Return the [x, y] coordinate for the center point of the cell that contains the specified text.  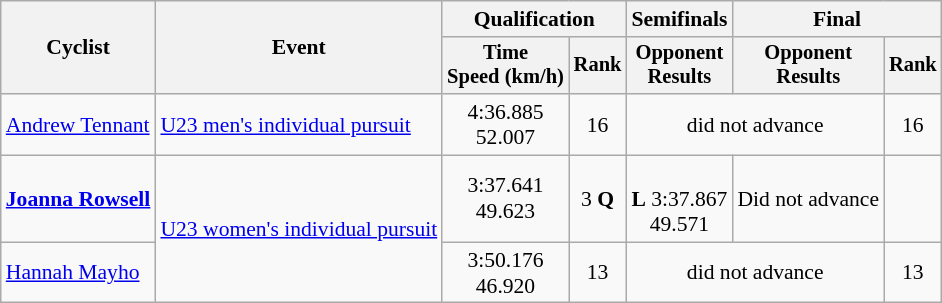
Cyclist [78, 48]
3:50.17646.920 [506, 272]
Hannah Mayho [78, 272]
U23 men's individual pursuit [298, 124]
Andrew Tennant [78, 124]
TimeSpeed (km/h) [506, 66]
Final [836, 19]
Event [298, 48]
4:36.88552.007 [506, 124]
3:37.64149.623 [506, 200]
Joanna Rowsell [78, 200]
Semifinals [679, 19]
Did not advance [808, 200]
Qualification [534, 19]
L 3:37.86749.571 [679, 200]
3 Q [598, 200]
